Scan for the cell matching the given text and deliver its (X, Y) coordinate at center. 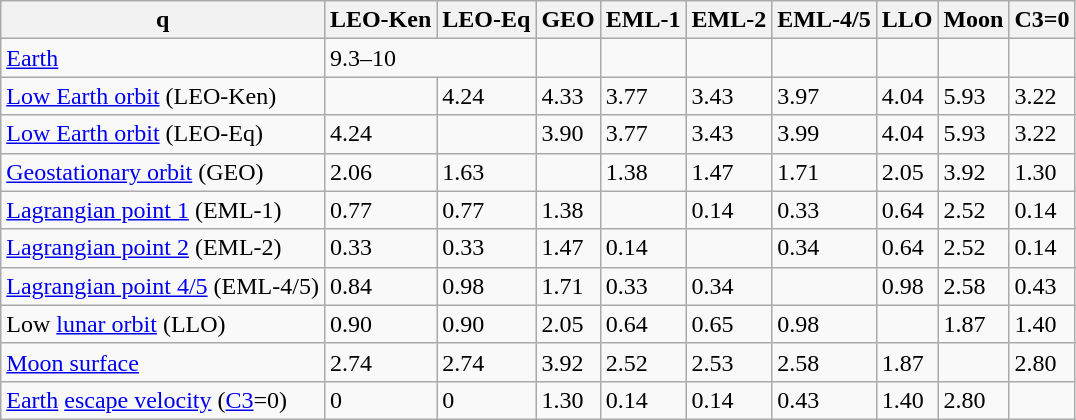
3.97 (824, 96)
LEO-Ken (380, 20)
Lagrangian point 2 (EML-2) (163, 248)
4.33 (568, 96)
LEO-Eq (486, 20)
EML-1 (643, 20)
Earth escape velocity (C3=0) (163, 400)
EML-2 (729, 20)
Moon surface (163, 362)
Moon (974, 20)
0.84 (380, 286)
9.3–10 (430, 58)
1.63 (486, 172)
LLO (907, 20)
3.90 (568, 134)
EML-4/5 (824, 20)
Low lunar orbit (LLO) (163, 324)
Lagrangian point 1 (EML-1) (163, 210)
2.53 (729, 362)
C3=0 (1042, 20)
q (163, 20)
Earth (163, 58)
Low Earth orbit (LEO-Ken) (163, 96)
0.65 (729, 324)
Low Earth orbit (LEO-Eq) (163, 134)
Geostationary orbit (GEO) (163, 172)
3.99 (824, 134)
Lagrangian point 4/5 (EML-4/5) (163, 286)
2.06 (380, 172)
GEO (568, 20)
